Provide the (x, y) coordinate of the cell's center where the given text is located.  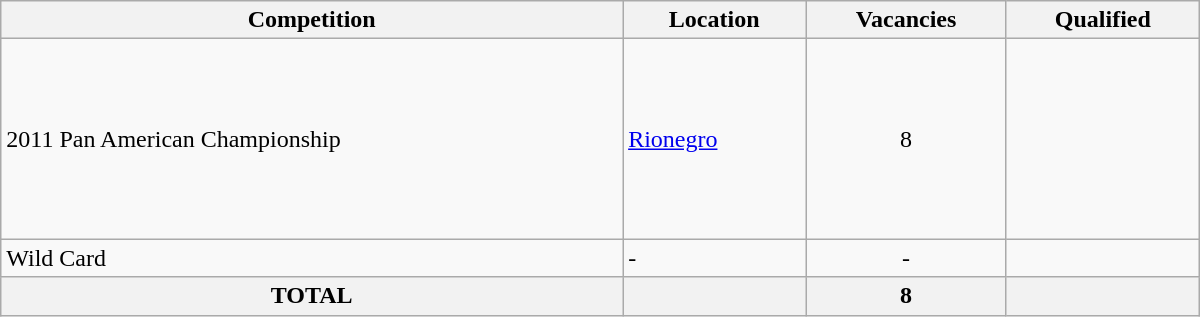
Qualified (1102, 20)
Wild Card (312, 258)
Vacancies (906, 20)
Rionegro (714, 139)
2011 Pan American Championship (312, 139)
Location (714, 20)
TOTAL (312, 296)
Competition (312, 20)
